Output the (x, y) coordinate of the center of the cell containing the given text.  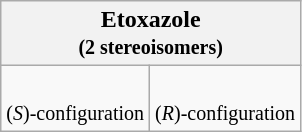
Etoxazole(2 stereoisomers) (151, 34)
(R)-configuration (226, 98)
(S)-configuration (76, 98)
